Return (x, y) of the center of cell containing provided text 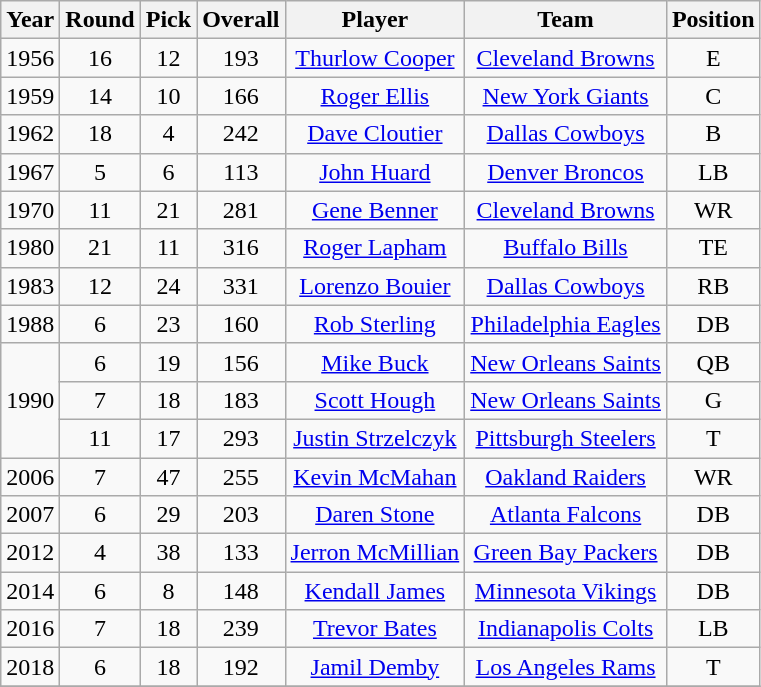
Los Angeles Rams (566, 667)
166 (241, 96)
Denver Broncos (566, 172)
316 (241, 248)
Year (30, 20)
113 (241, 172)
Trevor Bates (375, 629)
Thurlow Cooper (375, 58)
Roger Lapham (375, 248)
Pick (168, 20)
255 (241, 477)
Atlanta Falcons (566, 515)
Scott Hough (375, 400)
1959 (30, 96)
TE (713, 248)
156 (241, 362)
Jerron McMillian (375, 553)
Roger Ellis (375, 96)
1990 (30, 400)
New York Giants (566, 96)
47 (168, 477)
17 (168, 438)
Philadelphia Eagles (566, 324)
2016 (30, 629)
203 (241, 515)
Dave Cloutier (375, 134)
B (713, 134)
Mike Buck (375, 362)
Rob Sterling (375, 324)
Indianapolis Colts (566, 629)
1988 (30, 324)
Oakland Raiders (566, 477)
Position (713, 20)
1967 (30, 172)
RB (713, 286)
16 (100, 58)
29 (168, 515)
23 (168, 324)
2012 (30, 553)
160 (241, 324)
14 (100, 96)
1980 (30, 248)
239 (241, 629)
John Huard (375, 172)
Daren Stone (375, 515)
1983 (30, 286)
183 (241, 400)
24 (168, 286)
19 (168, 362)
2007 (30, 515)
Minnesota Vikings (566, 591)
281 (241, 210)
8 (168, 591)
Kendall James (375, 591)
Justin Strzelczyk (375, 438)
Overall (241, 20)
Round (100, 20)
10 (168, 96)
Kevin McMahan (375, 477)
C (713, 96)
133 (241, 553)
Gene Benner (375, 210)
38 (168, 553)
2006 (30, 477)
2014 (30, 591)
148 (241, 591)
293 (241, 438)
Buffalo Bills (566, 248)
Jamil Demby (375, 667)
2018 (30, 667)
Player (375, 20)
1970 (30, 210)
Team (566, 20)
Green Bay Packers (566, 553)
242 (241, 134)
G (713, 400)
Pittsburgh Steelers (566, 438)
1962 (30, 134)
E (713, 58)
Lorenzo Bouier (375, 286)
193 (241, 58)
192 (241, 667)
331 (241, 286)
5 (100, 172)
QB (713, 362)
1956 (30, 58)
